Provide the [x, y] coordinate of the cell's center where the given text is located.  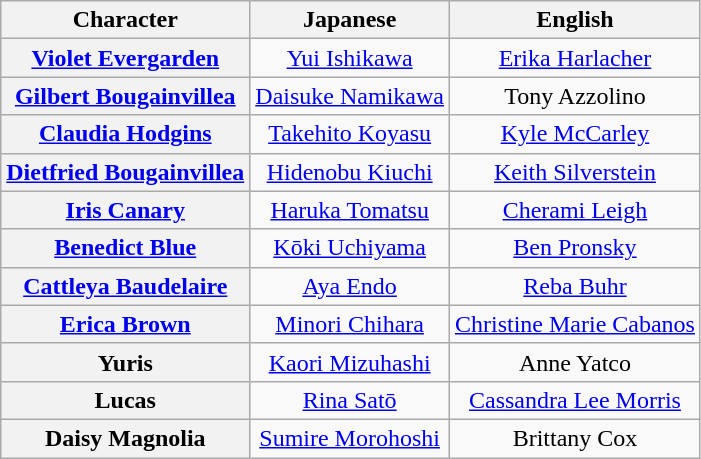
Haruka Tomatsu [350, 210]
Kyle McCarley [574, 134]
Dietfried Bougainvillea [126, 172]
Yuris [126, 362]
Keith Silverstein [574, 172]
Cattleya Baudelaire [126, 286]
Hidenobu Kiuchi [350, 172]
Minori Chihara [350, 324]
Yui Ishikawa [350, 58]
Erika Harlacher [574, 58]
Character [126, 20]
Kaori Mizuhashi [350, 362]
Ben Pronsky [574, 248]
Kōki Uchiyama [350, 248]
Benedict Blue [126, 248]
Claudia Hodgins [126, 134]
Cherami Leigh [574, 210]
Daisy Magnolia [126, 438]
Erica Brown [126, 324]
Rina Satō [350, 400]
Christine Marie Cabanos [574, 324]
Japanese [350, 20]
Sumire Morohoshi [350, 438]
Cassandra Lee Morris [574, 400]
Takehito Koyasu [350, 134]
Violet Evergarden [126, 58]
Tony Azzolino [574, 96]
Iris Canary [126, 210]
Lucas [126, 400]
Anne Yatco [574, 362]
English [574, 20]
Aya Endo [350, 286]
Daisuke Namikawa [350, 96]
Brittany Cox [574, 438]
Reba Buhr [574, 286]
Gilbert Bougainvillea [126, 96]
